Determine the [X, Y] coordinate at the center of the cell enclosing the given text.  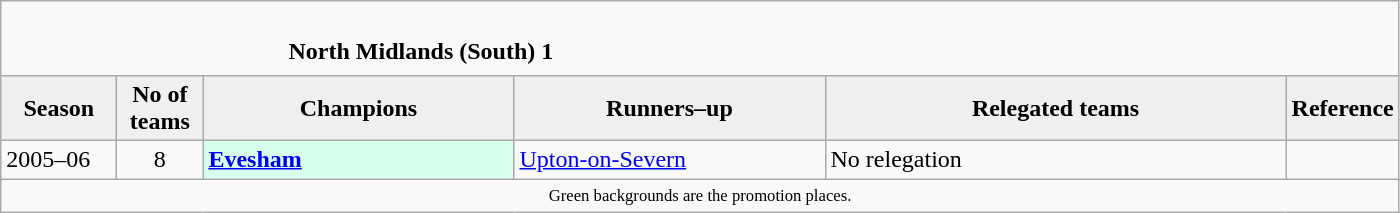
Runners–up [670, 108]
Relegated teams [1056, 108]
Upton-on-Severn [670, 159]
8 [160, 159]
No of teams [160, 108]
Green backgrounds are the promotion places. [700, 194]
Champions [358, 108]
No relegation [1056, 159]
2005–06 [59, 159]
Reference [1342, 108]
Season [59, 108]
Evesham [358, 159]
